Output the [x, y] coordinate of the center of the cell containing the given text.  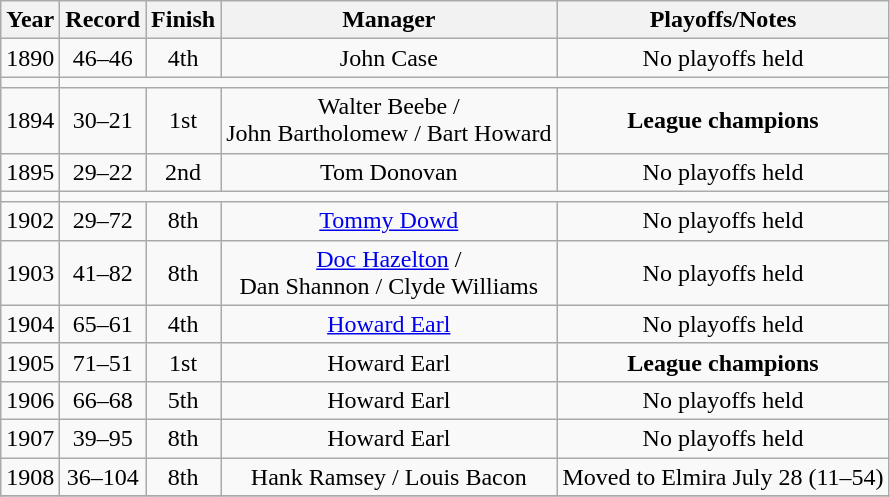
1902 [30, 221]
39–95 [103, 438]
1904 [30, 324]
Playoffs/Notes [723, 20]
Tommy Dowd [389, 221]
71–51 [103, 362]
65–61 [103, 324]
1903 [30, 272]
5th [184, 400]
Finish [184, 20]
2nd [184, 172]
1890 [30, 58]
29–72 [103, 221]
Tom Donovan [389, 172]
1895 [30, 172]
Year [30, 20]
29–22 [103, 172]
36–104 [103, 477]
Manager [389, 20]
1908 [30, 477]
Record [103, 20]
41–82 [103, 272]
1906 [30, 400]
1905 [30, 362]
1907 [30, 438]
Walter Beebe /John Bartholomew / Bart Howard [389, 120]
66–68 [103, 400]
Hank Ramsey / Louis Bacon [389, 477]
30–21 [103, 120]
Doc Hazelton / Dan Shannon / Clyde Williams [389, 272]
46–46 [103, 58]
1894 [30, 120]
Moved to Elmira July 28 (11–54) [723, 477]
John Case [389, 58]
